Find where the given text appears and provide that cell's center as (x, y) coordinate. 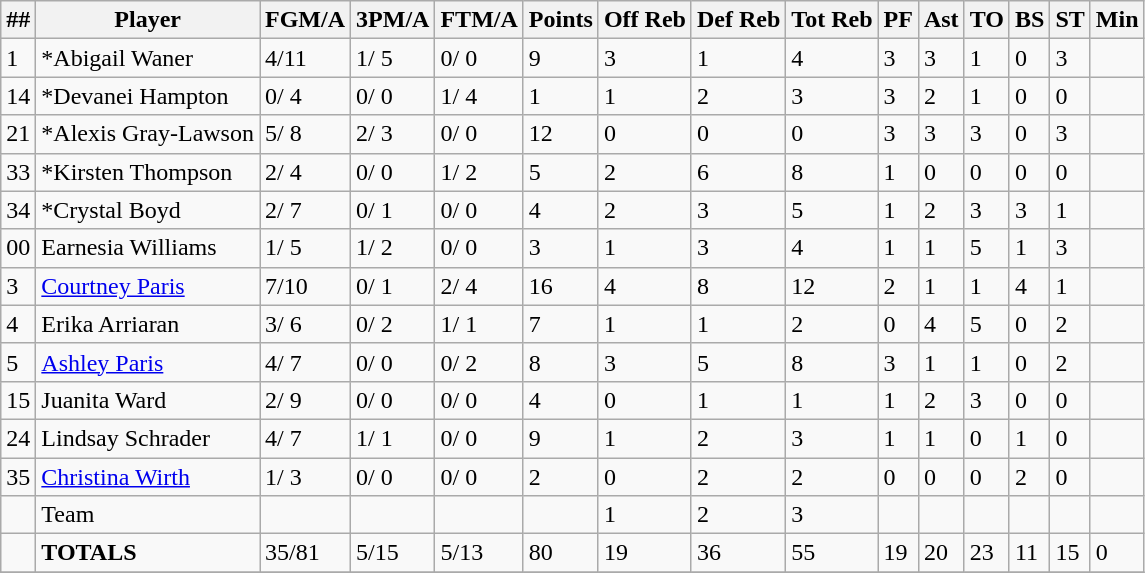
Team (148, 515)
33 (18, 172)
00 (18, 248)
55 (832, 553)
TO (986, 20)
BS (1029, 20)
Erika Arriaran (148, 324)
*Devanei Hampton (148, 96)
35/81 (306, 553)
FTM/A (479, 20)
Player (148, 20)
0/ 4 (306, 96)
Min (1117, 20)
Off Reb (644, 20)
FGM/A (306, 20)
23 (986, 553)
*Abigail Waner (148, 58)
Earnesia Williams (148, 248)
16 (560, 286)
*Kirsten Thompson (148, 172)
*Alexis Gray-Lawson (148, 134)
14 (18, 96)
24 (18, 438)
21 (18, 134)
TOTALS (148, 553)
Lindsay Schrader (148, 438)
1/ 3 (306, 477)
36 (738, 553)
3PM/A (393, 20)
2/ 3 (393, 134)
5/15 (393, 553)
2/ 9 (306, 400)
Def Reb (738, 20)
3/ 6 (306, 324)
Juanita Ward (148, 400)
80 (560, 553)
4/11 (306, 58)
*Crystal Boyd (148, 210)
11 (1029, 553)
Ashley Paris (148, 362)
20 (941, 553)
7/10 (306, 286)
6 (738, 172)
5/ 8 (306, 134)
35 (18, 477)
## (18, 20)
Courtney Paris (148, 286)
Points (560, 20)
7 (560, 324)
2/ 7 (306, 210)
Christina Wirth (148, 477)
Tot Reb (832, 20)
ST (1070, 20)
1/ 4 (479, 96)
PF (898, 20)
34 (18, 210)
Ast (941, 20)
5/13 (479, 553)
